Capture the cell that displays the provided text and extract its (X, Y) central coordinate. 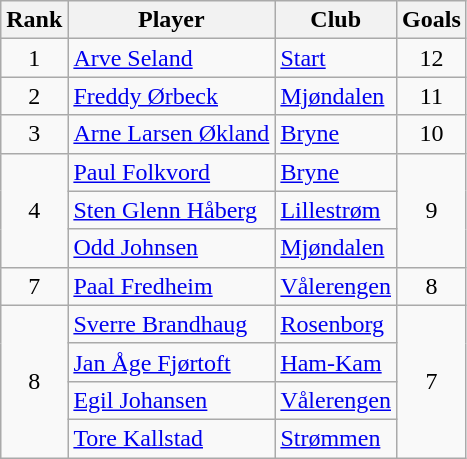
Rosenborg (336, 324)
Arve Seland (172, 58)
1 (34, 58)
Paul Folkvord (172, 172)
Rank (34, 20)
3 (34, 134)
9 (432, 210)
Sten Glenn Håberg (172, 210)
Arne Larsen Økland (172, 134)
Paal Fredheim (172, 286)
Player (172, 20)
Lillestrøm (336, 210)
Odd Johnsen (172, 248)
Tore Kallstad (172, 438)
Club (336, 20)
Strømmen (336, 438)
11 (432, 96)
Ham-Kam (336, 362)
Goals (432, 20)
Egil Johansen (172, 400)
12 (432, 58)
10 (432, 134)
Start (336, 58)
Sverre Brandhaug (172, 324)
Jan Åge Fjørtoft (172, 362)
2 (34, 96)
4 (34, 210)
Freddy Ørbeck (172, 96)
